From the cell containing the given text, extract its center point as (X, Y) coordinate. 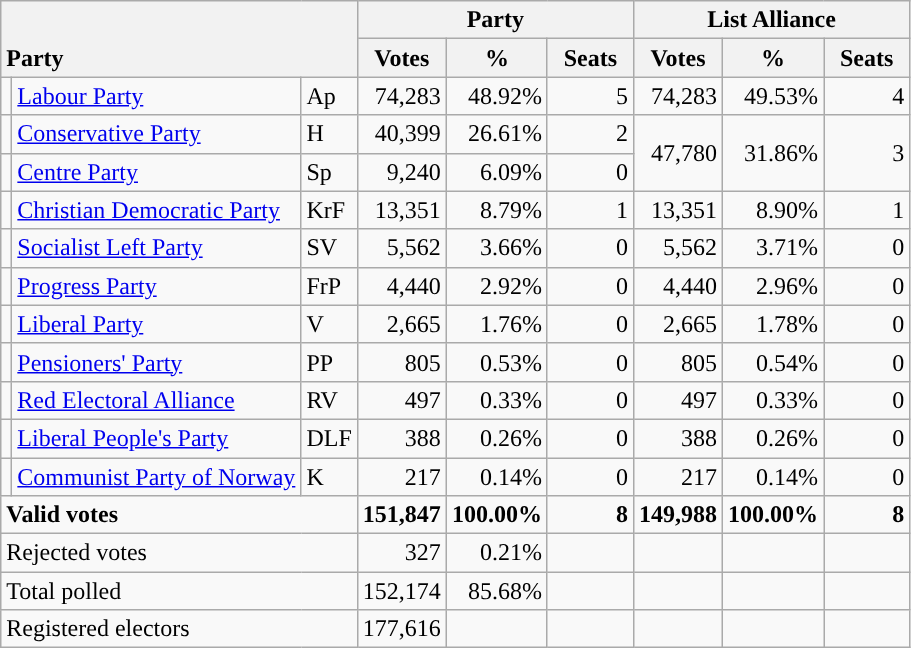
DLF (329, 438)
Liberal Party (156, 324)
H (329, 134)
0.54% (774, 362)
FrP (329, 286)
1.78% (774, 324)
85.68% (496, 591)
Ap (329, 96)
47,780 (678, 153)
K (329, 477)
PP (329, 362)
1.76% (496, 324)
5 (590, 96)
151,847 (402, 515)
Liberal People's Party (156, 438)
8.90% (774, 210)
SV (329, 248)
KrF (329, 210)
6.09% (496, 172)
177,616 (402, 629)
RV (329, 400)
2.92% (496, 286)
Pensioners' Party (156, 362)
2 (590, 134)
9,240 (402, 172)
Christian Democratic Party (156, 210)
149,988 (678, 515)
List Alliance (771, 20)
Progress Party (156, 286)
3.71% (774, 248)
327 (402, 553)
4 (867, 96)
Sp (329, 172)
8.79% (496, 210)
2.96% (774, 286)
Socialist Left Party (156, 248)
0.21% (496, 553)
152,174 (402, 591)
31.86% (774, 153)
49.53% (774, 96)
Total polled (180, 591)
40,399 (402, 134)
Valid votes (180, 515)
Centre Party (156, 172)
3 (867, 153)
Conservative Party (156, 134)
Red Electoral Alliance (156, 400)
0.53% (496, 362)
3.66% (496, 248)
Communist Party of Norway (156, 477)
Registered electors (180, 629)
Labour Party (156, 96)
26.61% (496, 134)
V (329, 324)
48.92% (496, 96)
Rejected votes (180, 553)
